Detect which cell encompasses the target text, then output its (X, Y) center coordinate. 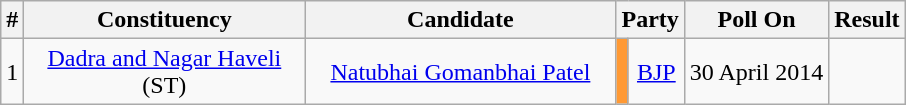
30 April 2014 (756, 72)
1 (12, 72)
Natubhai Gomanbhai Patel (460, 72)
Constituency (164, 20)
Candidate (460, 20)
Party (650, 20)
Result (867, 20)
Dadra and Nagar Haveli (ST) (164, 72)
# (12, 20)
Poll On (756, 20)
BJP (656, 72)
